Find where the given text appears and provide that cell's center as (x, y) coordinate. 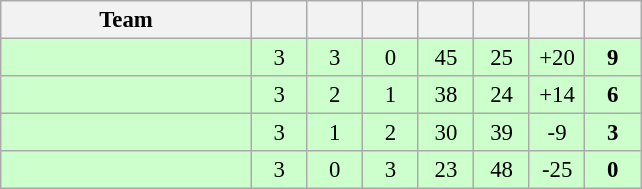
-25 (557, 170)
39 (502, 133)
+20 (557, 58)
48 (502, 170)
9 (613, 58)
45 (446, 58)
Team (126, 20)
30 (446, 133)
6 (613, 95)
23 (446, 170)
38 (446, 95)
-9 (557, 133)
25 (502, 58)
24 (502, 95)
+14 (557, 95)
